Detect which cell encompasses the target text, then output its (X, Y) center coordinate. 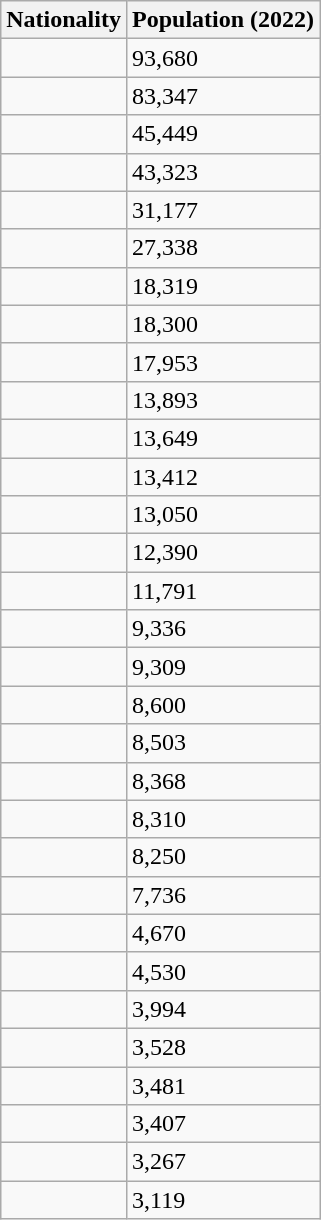
17,953 (222, 362)
13,412 (222, 477)
31,177 (222, 210)
83,347 (222, 96)
Population (2022) (222, 20)
8,250 (222, 857)
43,323 (222, 172)
3,481 (222, 1085)
18,319 (222, 286)
7,736 (222, 895)
3,994 (222, 1009)
18,300 (222, 324)
8,600 (222, 705)
13,050 (222, 515)
45,449 (222, 134)
3,119 (222, 1200)
27,338 (222, 248)
4,670 (222, 933)
93,680 (222, 58)
12,390 (222, 553)
13,649 (222, 438)
11,791 (222, 591)
3,407 (222, 1124)
4,530 (222, 971)
8,368 (222, 781)
3,528 (222, 1047)
Nationality (64, 20)
9,309 (222, 667)
13,893 (222, 400)
9,336 (222, 629)
8,503 (222, 743)
3,267 (222, 1162)
8,310 (222, 819)
